Capture the cell that displays the provided text and extract its [x, y] central coordinate. 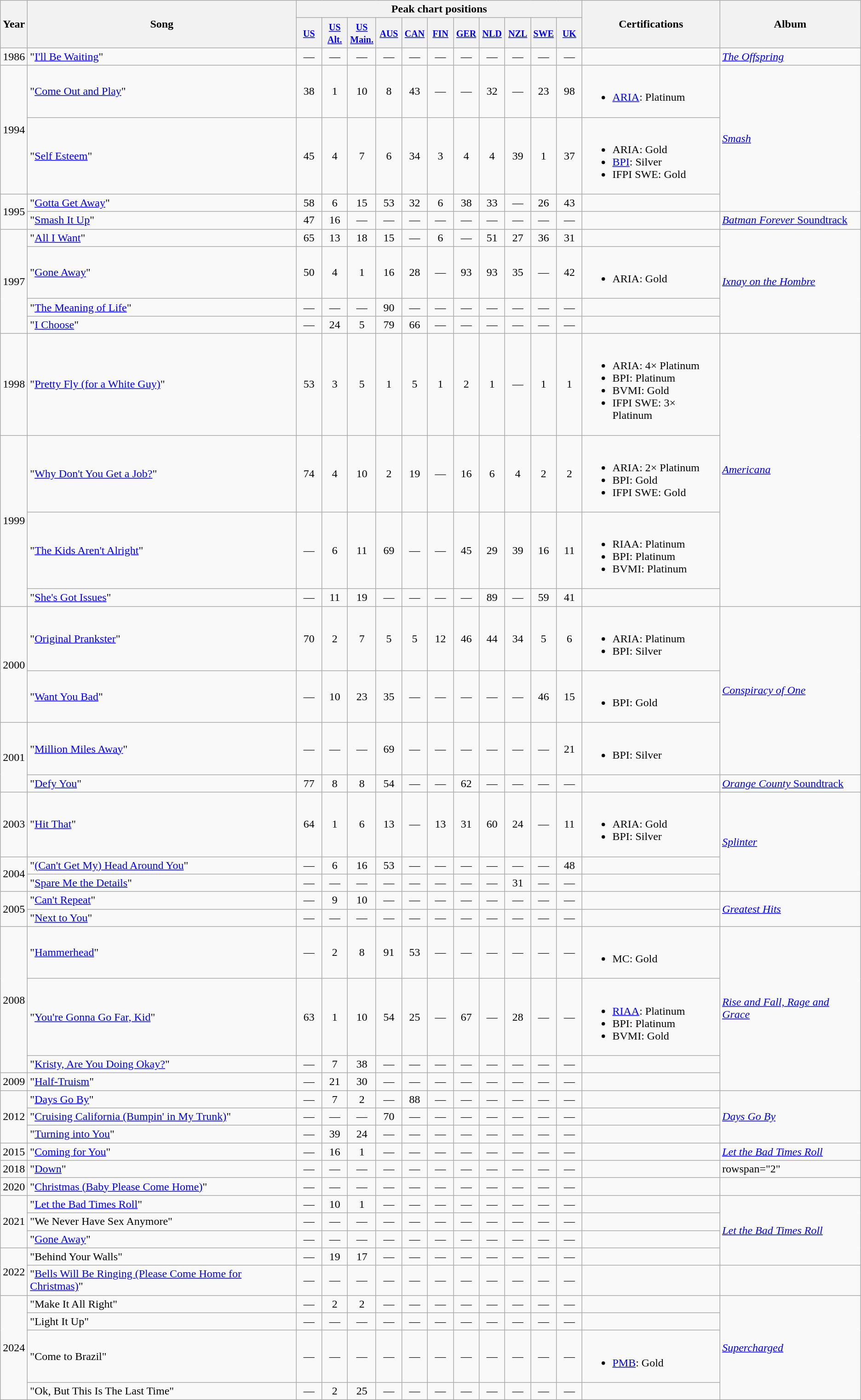
"Bells Will Be Ringing (Please Come Home for Christmas)" [162, 1280]
65 [309, 238]
NLD [492, 33]
59 [544, 598]
63 [309, 1017]
SWE [544, 33]
51 [492, 238]
2005 [14, 909]
UK [569, 33]
ARIA: 4× PlatinumBPI: PlatinumBVMI: GoldIFPI SWE: 3× Platinum [651, 384]
rowspan="2" [790, 1169]
"Why Don't You Get a Job?" [162, 474]
"Gotta Get Away" [162, 203]
2018 [14, 1169]
RIAA: PlatinumBPI: PlatinumBVMI: Platinum [651, 551]
60 [492, 824]
Supercharged [790, 1347]
37 [569, 155]
FIN [441, 33]
79 [389, 325]
Peak chart positions [439, 9]
Greatest Hits [790, 909]
77 [309, 783]
"The Kids Aren't Alright" [162, 551]
"Coming for You" [162, 1152]
"Smash It Up" [162, 220]
1994 [14, 130]
2020 [14, 1187]
"Down" [162, 1169]
Smash [790, 138]
"Original Prankster" [162, 639]
1999 [14, 520]
47 [309, 220]
Song [162, 24]
2022 [14, 1272]
US [309, 33]
Days Go By [790, 1117]
9 [335, 900]
"Next to You" [162, 918]
"We Never Have Sex Anymore" [162, 1222]
1998 [14, 384]
17 [362, 1257]
"(Can't Get My) Head Around You" [162, 865]
62 [466, 783]
"Spare Me the Details" [162, 883]
36 [544, 238]
Americana [790, 470]
50 [309, 272]
Splinter [790, 842]
Rise and Fall, Rage and Grace [790, 1008]
Batman Forever Soundtrack [790, 220]
33 [492, 203]
Conspiracy of One [790, 691]
RIAA: PlatinumBPI: PlatinumBVMI: Gold [651, 1017]
"Self Esteem" [162, 155]
AUS [389, 33]
ARIA: GoldBPI: Silver [651, 824]
91 [389, 953]
"Cruising California (Bumpin' in My Trunk)" [162, 1117]
"Hammerhead" [162, 953]
74 [309, 474]
"Pretty Fly (for a White Guy)" [162, 384]
Ixnay on the Hombre [790, 281]
MC: Gold [651, 953]
48 [569, 865]
"Come Out and Play" [162, 91]
"Kristy, Are You Doing Okay?" [162, 1064]
2009 [14, 1081]
"She's Got Issues" [162, 598]
88 [415, 1099]
90 [389, 307]
18 [362, 238]
64 [309, 824]
ARIA: Platinum [651, 91]
1995 [14, 211]
66 [415, 325]
USAlt. [335, 33]
2003 [14, 824]
ARIA: 2× PlatinumBPI: GoldIFPI SWE: Gold [651, 474]
67 [466, 1017]
"Want You Bad" [162, 697]
"Million Miles Away" [162, 749]
29 [492, 551]
2012 [14, 1117]
"Make It All Right" [162, 1304]
89 [492, 598]
"Can't Repeat" [162, 900]
1986 [14, 57]
"Turning into You" [162, 1134]
2024 [14, 1347]
CAN [415, 33]
2000 [14, 665]
ARIA: Gold [651, 272]
The Offspring [790, 57]
"Defy You" [162, 783]
1997 [14, 281]
"All I Want" [162, 238]
30 [362, 1081]
"Behind Your Walls" [162, 1257]
"Light It Up" [162, 1321]
2008 [14, 1000]
2021 [14, 1222]
2004 [14, 874]
"Half-Truism" [162, 1081]
Year [14, 24]
"Hit That" [162, 824]
58 [309, 203]
2015 [14, 1152]
98 [569, 91]
USMain. [362, 33]
42 [569, 272]
"Christmas (Baby Please Come Home)" [162, 1187]
26 [544, 203]
PMB: Gold [651, 1356]
NZL [518, 33]
BPI: Gold [651, 697]
Certifications [651, 24]
"Ok, But This Is The Last Time" [162, 1391]
2001 [14, 758]
27 [518, 238]
12 [441, 639]
41 [569, 598]
Orange County Soundtrack [790, 783]
"I Choose" [162, 325]
ARIA: PlatinumBPI: Silver [651, 639]
"Let the Bad Times Roll" [162, 1204]
"Days Go By" [162, 1099]
ARIA: GoldBPI: SilverIFPI SWE: Gold [651, 155]
44 [492, 639]
Album [790, 24]
GER [466, 33]
"I'll Be Waiting" [162, 57]
"The Meaning of Life" [162, 307]
"You're Gonna Go Far, Kid" [162, 1017]
"Come to Brazil" [162, 1356]
BPI: Silver [651, 749]
